Search for the cell housing the specified text and yield its [x, y] center coordinate. 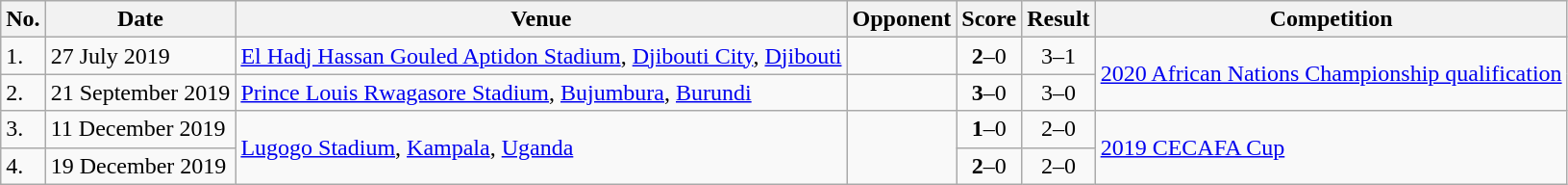
1–0 [989, 129]
11 December 2019 [140, 129]
Result [1058, 19]
1. [23, 56]
3. [23, 129]
El Hadj Hassan Gouled Aptidon Stadium, Djibouti City, Djibouti [541, 56]
Date [140, 19]
2020 African Nations Championship qualification [1331, 74]
Opponent [902, 19]
19 December 2019 [140, 166]
2. [23, 92]
Score [989, 19]
No. [23, 19]
Prince Louis Rwagasore Stadium, Bujumbura, Burundi [541, 92]
Lugogo Stadium, Kampala, Uganda [541, 147]
21 September 2019 [140, 92]
Venue [541, 19]
4. [23, 166]
2019 CECAFA Cup [1331, 147]
27 July 2019 [140, 56]
3–1 [1058, 56]
Competition [1331, 19]
